Identify which cell holds the provided text, then report its (X, Y) central coordinate. 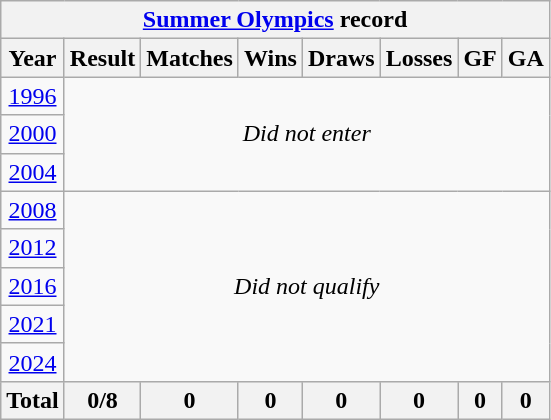
1996 (33, 96)
Year (33, 58)
0/8 (102, 400)
2021 (33, 324)
Wins (270, 58)
2016 (33, 286)
GF (480, 58)
2008 (33, 210)
Summer Olympics record (276, 20)
Did not enter (306, 134)
2000 (33, 134)
Did not qualify (306, 286)
Total (33, 400)
Result (102, 58)
GA (526, 58)
Losses (419, 58)
Matches (190, 58)
2024 (33, 362)
2004 (33, 172)
2012 (33, 248)
Draws (341, 58)
